Scan for the cell matching the given text and deliver its [X, Y] coordinate at center. 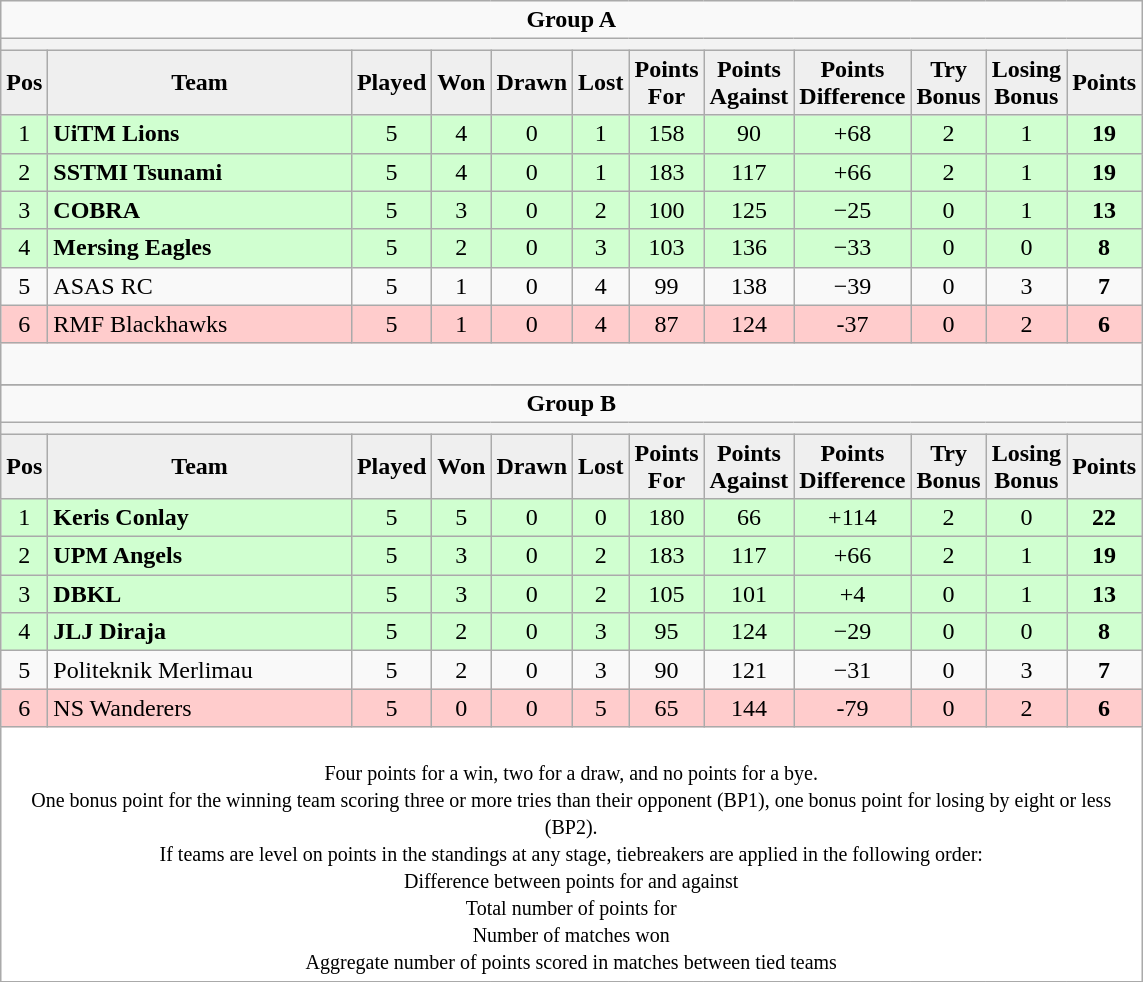
125 [749, 210]
121 [749, 670]
RMF Blackhawks [200, 324]
-37 [852, 324]
COBRA [200, 210]
−33 [852, 248]
+114 [852, 518]
144 [749, 708]
87 [666, 324]
NS Wanderers [200, 708]
Keris Conlay [200, 518]
UiTM Lions [200, 134]
105 [666, 594]
136 [749, 248]
99 [666, 286]
65 [666, 708]
DBKL [200, 594]
22 [1104, 518]
−39 [852, 286]
−31 [852, 670]
Politeknik Merlimau [200, 670]
Group A [572, 20]
66 [749, 518]
−25 [852, 210]
158 [666, 134]
95 [666, 632]
JLJ Diraja [200, 632]
100 [666, 210]
-79 [852, 708]
+4 [852, 594]
UPM Angels [200, 556]
Group B [572, 403]
138 [749, 286]
180 [666, 518]
−29 [852, 632]
SSTMI Tsunami [200, 172]
ASAS RC [200, 286]
Mersing Eagles [200, 248]
103 [666, 248]
+68 [852, 134]
101 [749, 594]
